Output the (X, Y) coordinate of the center of the cell containing the given text.  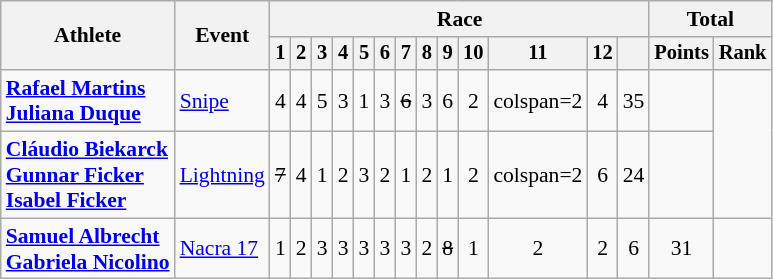
24 (634, 176)
12 (602, 54)
35 (634, 100)
31 (681, 248)
Race (460, 19)
9 (448, 54)
11 (538, 54)
Nacra 17 (222, 248)
Cláudio BiekarckGunnar FickerIsabel Ficker (88, 176)
Samuel AlbrechtGabriela Nicolino (88, 248)
Total (710, 19)
10 (473, 54)
Rank (743, 54)
Lightning (222, 176)
Points (681, 54)
Athlete (88, 36)
Event (222, 36)
Snipe (222, 100)
Rafael MartinsJuliana Duque (88, 100)
